Return (x, y) of the center of cell containing provided text 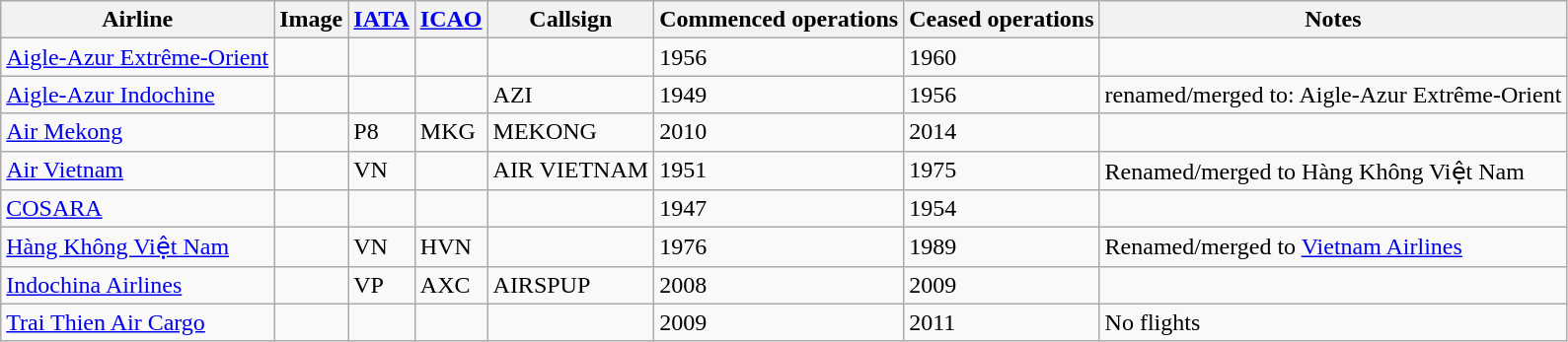
P8 (382, 132)
HVN (451, 247)
No flights (1333, 322)
Air Mekong (138, 132)
COSARA (138, 209)
AXC (451, 285)
Indochina Airlines (138, 285)
Renamed/merged to Vietnam Airlines (1333, 247)
Renamed/merged to Hàng Không Việt Nam (1333, 171)
1976 (780, 247)
1989 (1002, 247)
1960 (1002, 57)
MEKONG (570, 132)
AIRSPUP (570, 285)
2008 (780, 285)
ICAO (451, 20)
Aigle-Azur Indochine (138, 95)
Aigle-Azur Extrême-Orient (138, 57)
AZI (570, 95)
1954 (1002, 209)
Air Vietnam (138, 171)
Callsign (570, 20)
1949 (780, 95)
2014 (1002, 132)
Hàng Không Việt Nam (138, 247)
AIR VIETNAM (570, 171)
IATA (382, 20)
2010 (780, 132)
Trai Thien Air Cargo (138, 322)
Ceased operations (1002, 20)
Commenced operations (780, 20)
VP (382, 285)
1947 (780, 209)
MKG (451, 132)
Image (312, 20)
Airline (138, 20)
Notes (1333, 20)
2011 (1002, 322)
renamed/merged to: Aigle-Azur Extrême-Orient (1333, 95)
1975 (1002, 171)
1951 (780, 171)
